Scan for the cell matching the given text and deliver its [X, Y] coordinate at center. 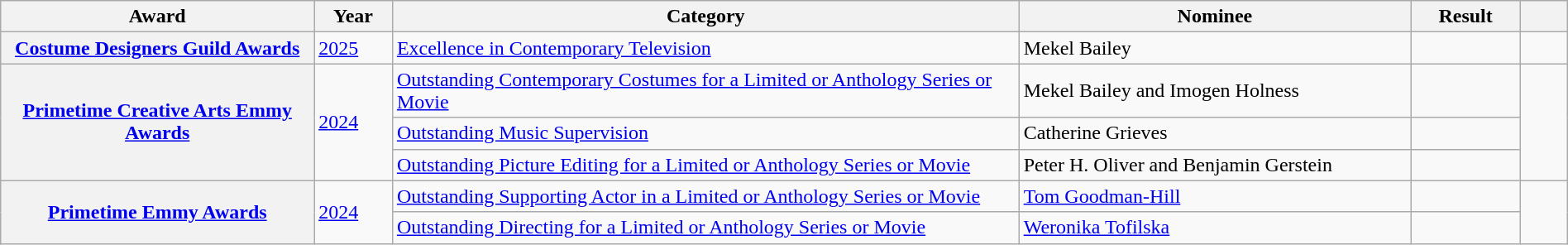
Category [705, 17]
Outstanding Supporting Actor in a Limited or Anthology Series or Movie [705, 196]
2025 [354, 48]
Costume Designers Guild Awards [157, 48]
Primetime Creative Arts Emmy Awards [157, 122]
Tom Goodman-Hill [1215, 196]
Primetime Emmy Awards [157, 212]
Mekel Bailey and Imogen Holness [1215, 91]
Nominee [1215, 17]
Catherine Grieves [1215, 133]
Result [1465, 17]
Outstanding Music Supervision [705, 133]
Outstanding Picture Editing for a Limited or Anthology Series or Movie [705, 165]
Weronika Tofilska [1215, 228]
Award [157, 17]
Peter H. Oliver and Benjamin Gerstein [1215, 165]
Outstanding Contemporary Costumes for a Limited or Anthology Series or Movie [705, 91]
Excellence in Contemporary Television [705, 48]
Year [354, 17]
Outstanding Directing for a Limited or Anthology Series or Movie [705, 228]
Mekel Bailey [1215, 48]
